Return the (X, Y) coordinate for the center point of the cell that contains the specified text.  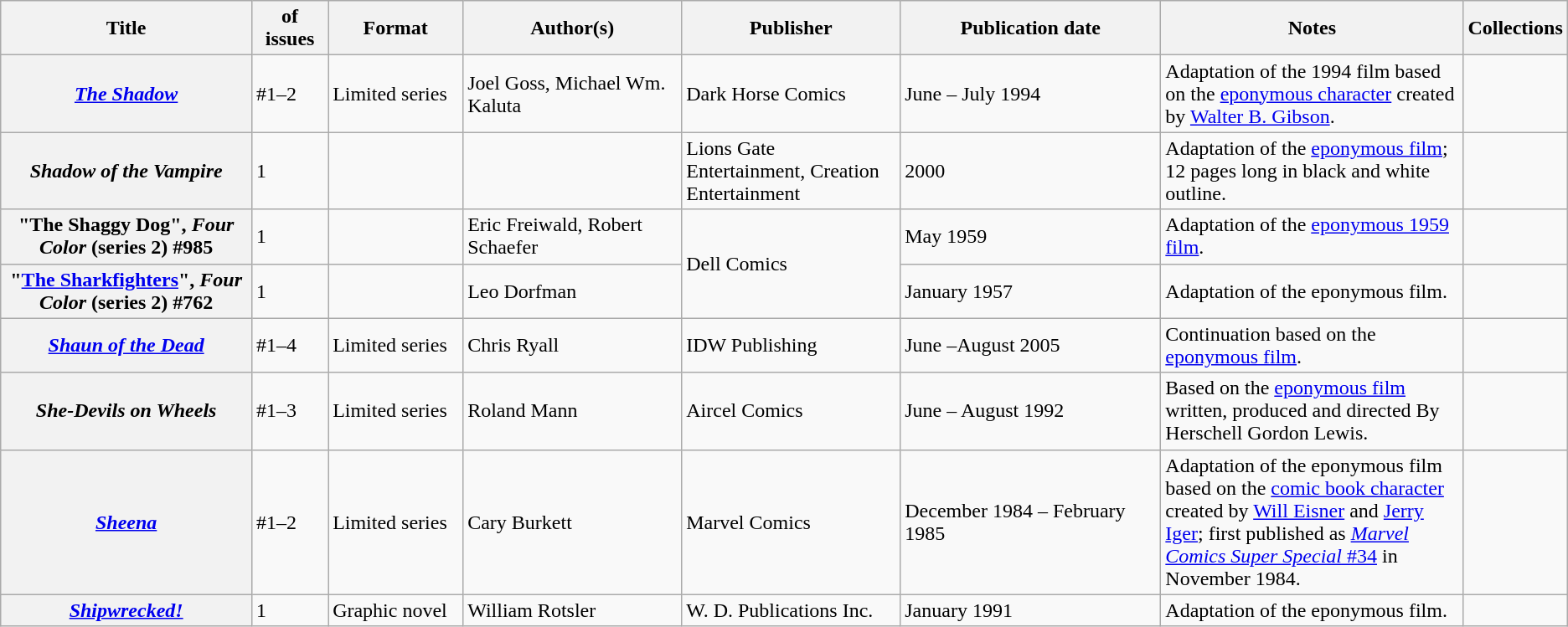
The Shadow (126, 94)
Graphic novel (395, 610)
January 1957 (1030, 291)
IDW Publishing (791, 345)
"The Sharkfighters", Four Color (series 2) #762 (126, 291)
"The Shaggy Dog", Four Color (series 2) #985 (126, 236)
Shaun of the Dead (126, 345)
Sheena (126, 522)
Roland Mann (573, 411)
Based on the eponymous film written, produced and directed By Herschell Gordon Lewis. (1312, 411)
Format (395, 28)
Lions Gate Entertainment, Creation Entertainment (791, 171)
Dell Comics (791, 264)
William Rotsler (573, 610)
Collections (1515, 28)
Marvel Comics (791, 522)
Publication date (1030, 28)
Dark Horse Comics (791, 94)
She-Devils on Wheels (126, 411)
Leo Dorfman (573, 291)
Title (126, 28)
Author(s) (573, 28)
Adaptation of the eponymous 1959 film. (1312, 236)
#1–4 (290, 345)
Aircel Comics (791, 411)
Joel Goss, Michael Wm. Kaluta (573, 94)
Shipwrecked! (126, 610)
W. D. Publications Inc. (791, 610)
Notes (1312, 28)
January 1991 (1030, 610)
June –August 2005 (1030, 345)
#1–3 (290, 411)
Chris Ryall (573, 345)
Continuation based on the eponymous film. (1312, 345)
Adaptation of the eponymous film; 12 pages long in black and white outline. (1312, 171)
Adaptation of the 1994 film based on the eponymous character created by Walter B. Gibson. (1312, 94)
Publisher (791, 28)
June – August 1992 (1030, 411)
2000 (1030, 171)
June – July 1994 (1030, 94)
of issues (290, 28)
Shadow of the Vampire (126, 171)
Eric Freiwald, Robert Schaefer (573, 236)
Cary Burkett (573, 522)
May 1959 (1030, 236)
December 1984 – February 1985 (1030, 522)
